Determine the (X, Y) coordinate at the center of the cell enclosing the given text.  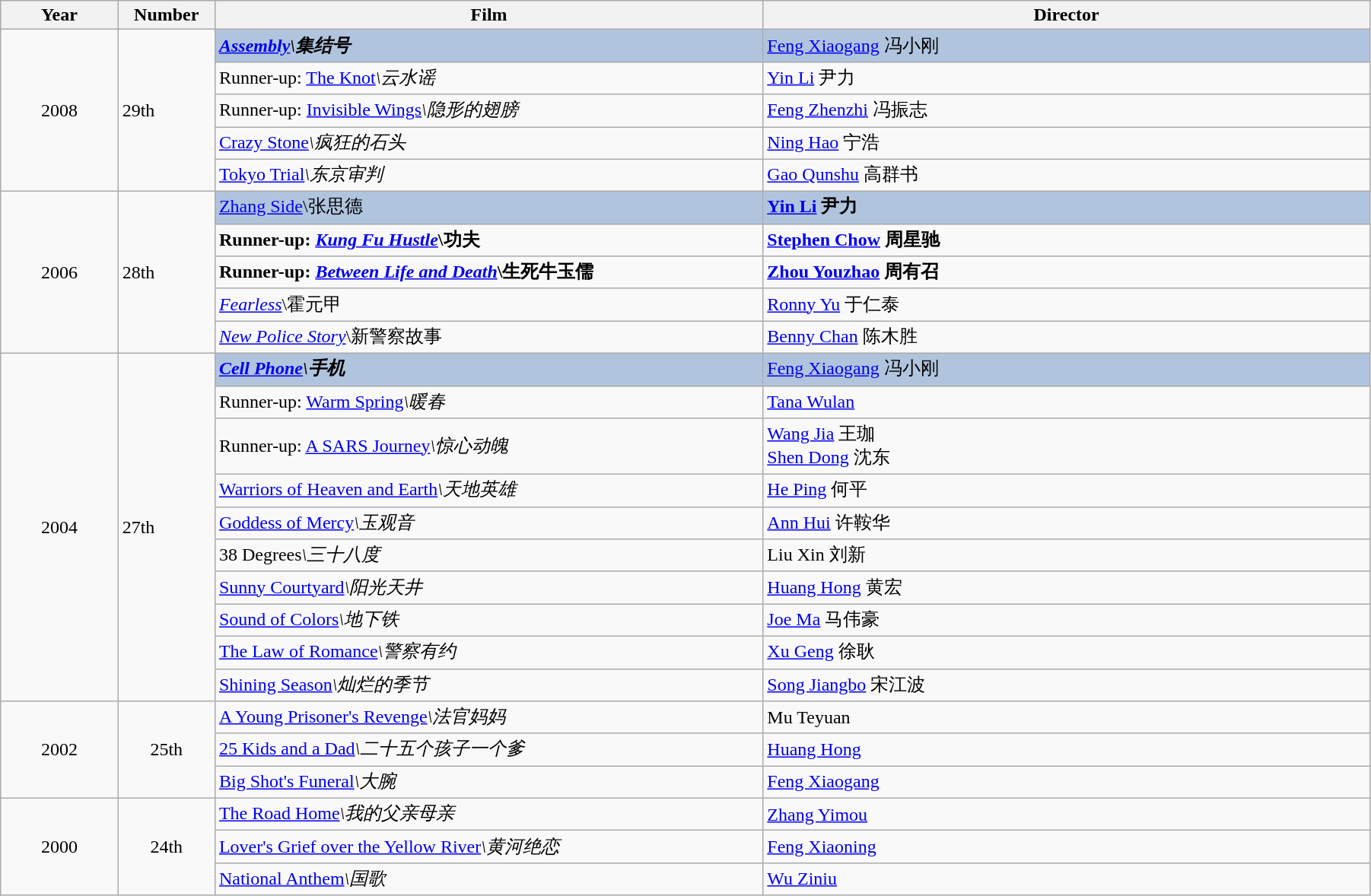
2000 (59, 847)
Stephen Chow 周星驰 (1067, 240)
28th (166, 272)
Director (1067, 15)
Gao Qunshu 高群书 (1067, 175)
Fearless\霍元甲 (488, 304)
Ronny Yu 于仁泰 (1067, 304)
Shining Season\灿烂的季节 (488, 685)
2008 (59, 111)
Feng Xiaogang (1067, 782)
25 Kids and a Dad\二十五个孩子一个爹 (488, 750)
Runner-up: Warm Spring\暖春 (488, 402)
Runner-up: Invisible Wings\隐形的翅膀 (488, 111)
The Road Home\我的父亲母亲 (488, 814)
New Police Story\新警察故事 (488, 338)
Joe Ma 马伟豪 (1067, 621)
Zhang Yimou (1067, 814)
Ning Hao 宁浩 (1067, 143)
Xu Geng 徐耿 (1067, 653)
2002 (59, 750)
Runner-up: Between Life and Death\生死牛玉儒 (488, 272)
29th (166, 111)
Huang Hong (1067, 750)
Runner-up: The Knot\云水谣 (488, 78)
27th (166, 526)
Sound of Colors\地下铁 (488, 621)
Wu Ziniu (1067, 879)
National Anthem\国歌 (488, 879)
Sunny Courtyard\阳光天井 (488, 587)
Feng Xiaoning (1067, 847)
24th (166, 847)
Runner-up: Kung Fu Hustle\功夫 (488, 240)
Lover's Grief over the Yellow River\黄河绝恋 (488, 847)
Zhang Side\张思德 (488, 208)
Film (488, 15)
Goddess of Mercy\玉观音 (488, 523)
Cell Phone\手机 (488, 370)
Mu Teyuan (1067, 718)
Zhou Youzhao 周有召 (1067, 272)
38 Degrees\三十八度 (488, 555)
The Law of Romance\警察有约 (488, 653)
A Young Prisoner's Revenge\法官妈妈 (488, 718)
Benny Chan 陈木胜 (1067, 338)
Number (166, 15)
Warriors of Heaven and Earth\天地英雄 (488, 491)
Feng Zhenzhi 冯振志 (1067, 111)
Tana Wulan (1067, 402)
2004 (59, 526)
Wang Jia 王珈Shen Dong 沈东 (1067, 446)
Tokyo Trial\东京审判 (488, 175)
He Ping 何平 (1067, 491)
Assembly\集结号 (488, 46)
Runner-up: A SARS Journey\惊心动魄 (488, 446)
Huang Hong 黄宏 (1067, 587)
Ann Hui 许鞍华 (1067, 523)
Song Jiangbo 宋江波 (1067, 685)
2006 (59, 272)
Crazy Stone\疯狂的石头 (488, 143)
Liu Xin 刘新 (1067, 555)
25th (166, 750)
Year (59, 15)
Big Shot's Funeral\大腕 (488, 782)
